Pinpoint the cell where the given text exists, returning its [x, y] midpoint coordinate. 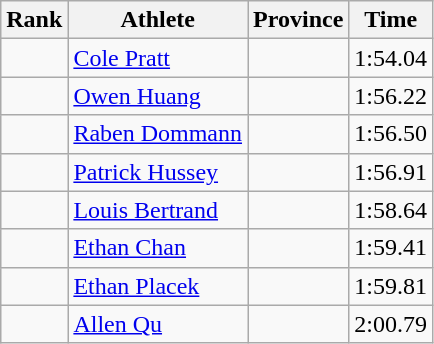
Cole Pratt [158, 58]
1:59.41 [391, 248]
1:56.22 [391, 96]
2:00.79 [391, 324]
Rank [34, 20]
Raben Dommann [158, 134]
1:59.81 [391, 286]
Louis Bertrand [158, 210]
Patrick Hussey [158, 172]
Time [391, 20]
Province [298, 20]
1:56.50 [391, 134]
1:56.91 [391, 172]
1:54.04 [391, 58]
Allen Qu [158, 324]
Ethan Chan [158, 248]
Athlete [158, 20]
Owen Huang [158, 96]
Ethan Placek [158, 286]
1:58.64 [391, 210]
